Find where the given text appears and provide that cell's center as (X, Y) coordinate. 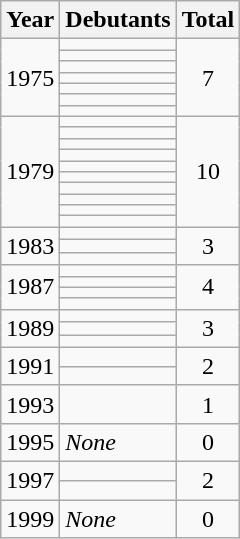
10 (208, 172)
7 (208, 78)
1987 (30, 287)
Year (30, 20)
1975 (30, 78)
1991 (30, 366)
4 (208, 287)
1979 (30, 172)
1999 (30, 519)
Debutants (118, 20)
1997 (30, 480)
1983 (30, 246)
1995 (30, 442)
1993 (30, 404)
Total (208, 20)
1 (208, 404)
1989 (30, 328)
